Identify which cell holds the provided text, then report its (x, y) central coordinate. 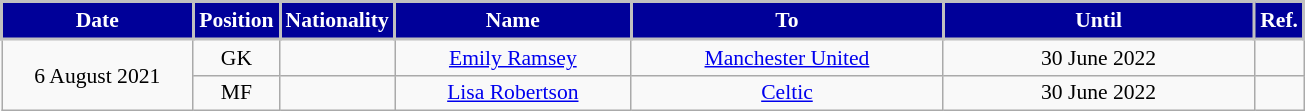
Position (236, 20)
GK (236, 57)
Until (1099, 20)
Emily Ramsey (514, 57)
Name (514, 20)
Date (98, 20)
Lisa Robertson (514, 93)
6 August 2021 (98, 75)
To (787, 20)
Ref. (1278, 20)
Nationality (338, 20)
Celtic (787, 93)
MF (236, 93)
Manchester United (787, 57)
